Locate the cell with the specified text and output its (X, Y) center coordinate. 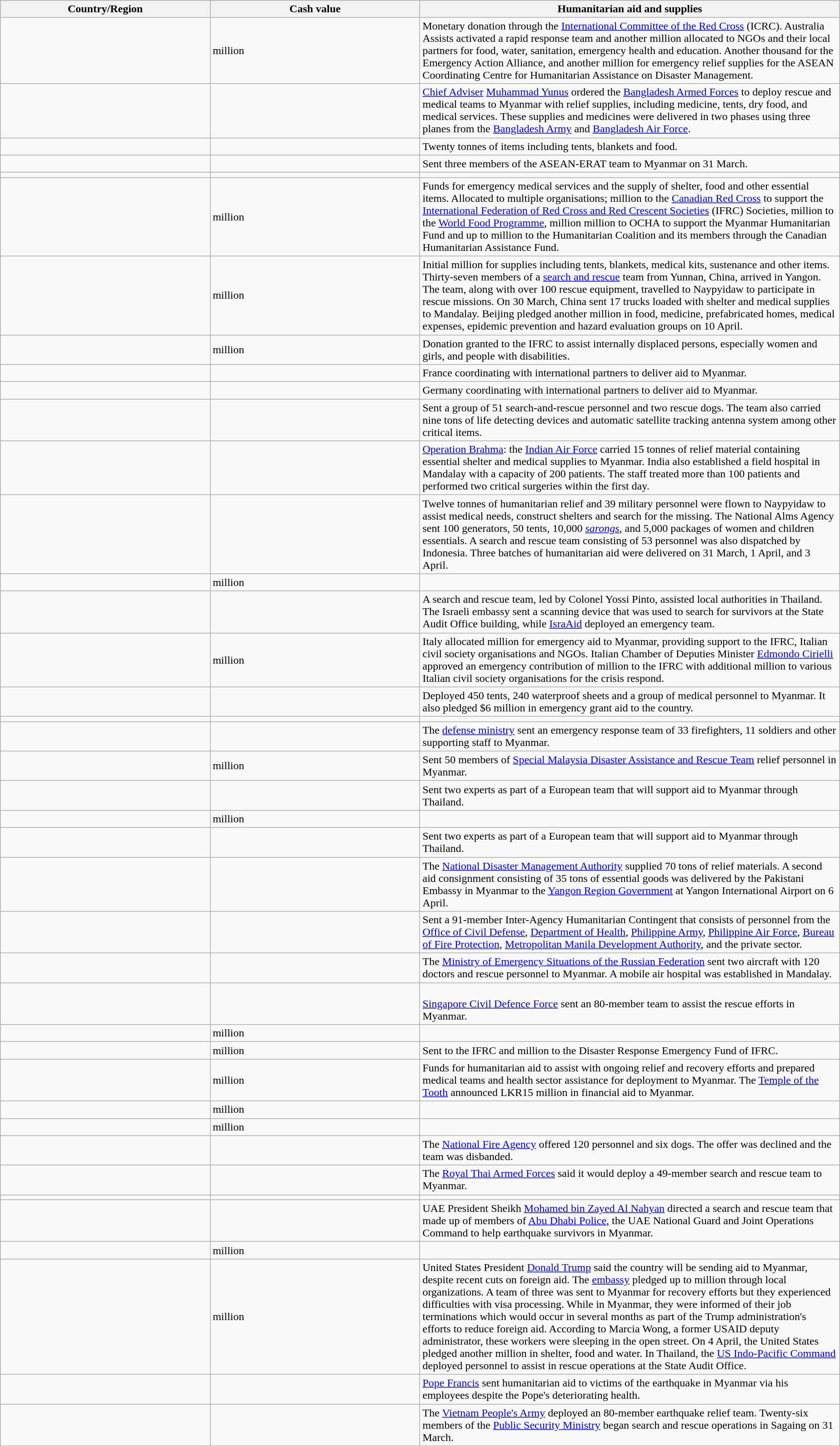
The Royal Thai Armed Forces said it would deploy a 49-member search and rescue team to Myanmar. (630, 1180)
Singapore Civil Defence Force sent an 80-member team to assist the rescue efforts in Myanmar. (630, 1004)
Country/Region (105, 9)
Sent three members of the ASEAN-ERAT team to Myanmar on 31 March. (630, 164)
Pope Francis sent humanitarian aid to victims of the earthquake in Myanmar via his employees despite the Pope's deteriorating health. (630, 1389)
Humanitarian aid and supplies (630, 9)
France coordinating with international partners to deliver aid to Myanmar. (630, 373)
Germany coordinating with international partners to deliver aid to Myanmar. (630, 390)
Sent 50 members of Special Malaysia Disaster Assistance and Rescue Team relief personnel in Myanmar. (630, 766)
Donation granted to the IFRC to assist internally displaced persons, especially women and girls, and people with disabilities. (630, 349)
Cash value (315, 9)
The National Fire Agency offered 120 personnel and six dogs. The offer was declined and the team was disbanded. (630, 1150)
Twenty tonnes of items including tents, blankets and food. (630, 146)
The defense ministry sent an emergency response team of 33 firefighters, 11 soldiers and other supporting staff to Myanmar. (630, 736)
Sent to the IFRC and million to the Disaster Response Emergency Fund of IFRC. (630, 1051)
